Return [x, y] of the center of cell containing provided text 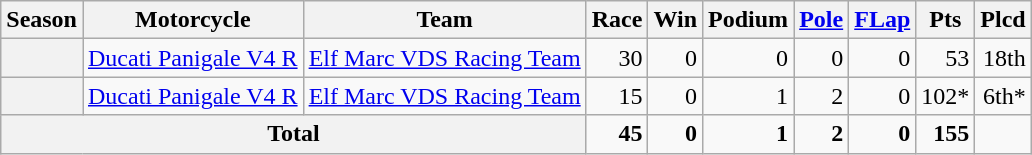
Motorcycle [192, 20]
Podium [748, 20]
102* [946, 96]
FLap [882, 20]
Win [676, 20]
155 [946, 134]
Team [444, 20]
30 [617, 58]
Season [42, 20]
53 [946, 58]
15 [617, 96]
Pts [946, 20]
Race [617, 20]
Total [294, 134]
6th* [1003, 96]
Plcd [1003, 20]
45 [617, 134]
18th [1003, 58]
Pole [822, 20]
